Return [x, y] of the center of cell containing provided text 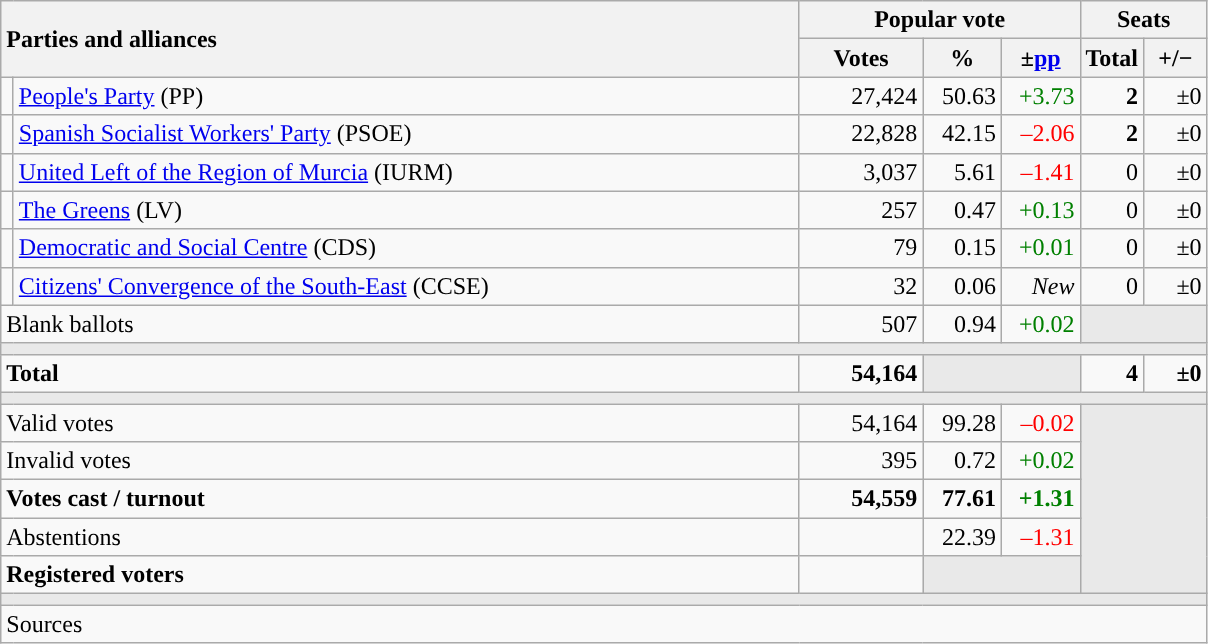
+0.13 [1040, 210]
Citizens' Convergence of the South-East (CCSE) [406, 286]
27,424 [861, 96]
4 [1112, 373]
–1.31 [1040, 537]
79 [861, 248]
22.39 [962, 537]
United Left of the Region of Murcia (IURM) [406, 172]
Democratic and Social Centre (CDS) [406, 248]
0.15 [962, 248]
–2.06 [1040, 134]
Blank ballots [400, 324]
50.63 [962, 96]
0.47 [962, 210]
99.28 [962, 423]
77.61 [962, 499]
% [962, 58]
22,828 [861, 134]
0.72 [962, 461]
0.06 [962, 286]
People's Party (PP) [406, 96]
Votes cast / turnout [400, 499]
3,037 [861, 172]
–1.41 [1040, 172]
Seats [1144, 20]
Parties and alliances [400, 39]
Abstentions [400, 537]
+1.31 [1040, 499]
+3.73 [1040, 96]
Invalid votes [400, 461]
5.61 [962, 172]
Votes [861, 58]
Registered voters [400, 575]
32 [861, 286]
New [1040, 286]
257 [861, 210]
42.15 [962, 134]
+/− [1176, 58]
395 [861, 461]
Popular vote [940, 20]
507 [861, 324]
Sources [604, 624]
Valid votes [400, 423]
0.94 [962, 324]
Spanish Socialist Workers' Party (PSOE) [406, 134]
–0.02 [1040, 423]
54,559 [861, 499]
±pp [1040, 58]
The Greens (LV) [406, 210]
+0.01 [1040, 248]
